Locate the cell with the specified text and output its [x, y] center coordinate. 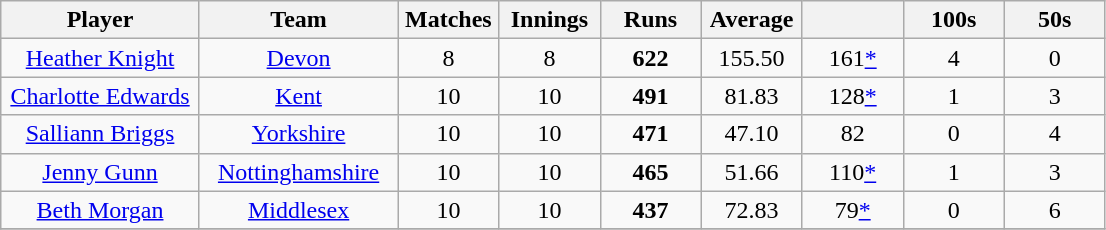
Jenny Gunn [100, 172]
Salliann Briggs [100, 134]
Beth Morgan [100, 210]
Team [298, 20]
50s [1054, 20]
491 [650, 96]
622 [650, 58]
Charlotte Edwards [100, 96]
465 [650, 172]
Matches [448, 20]
6 [1054, 210]
Devon [298, 58]
110* [852, 172]
Kent [298, 96]
81.83 [752, 96]
Runs [650, 20]
100s [954, 20]
Nottinghamshire [298, 172]
72.83 [752, 210]
128* [852, 96]
47.10 [752, 134]
51.66 [752, 172]
Yorkshire [298, 134]
Innings [550, 20]
161* [852, 58]
Middlesex [298, 210]
79* [852, 210]
Heather Knight [100, 58]
82 [852, 134]
155.50 [752, 58]
Player [100, 20]
471 [650, 134]
Average [752, 20]
437 [650, 210]
